Capture the cell that displays the provided text and extract its [x, y] central coordinate. 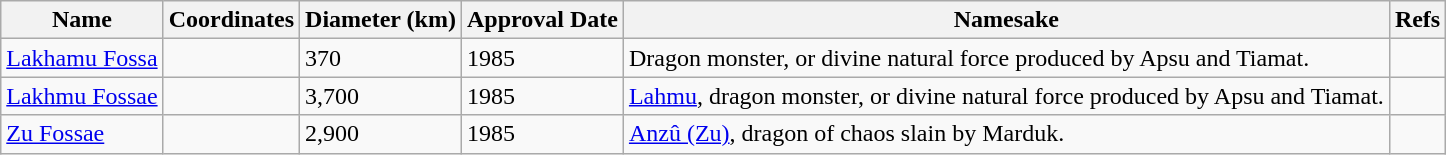
Lakhmu Fossae [82, 96]
Name [82, 20]
3,700 [381, 96]
Zu Fossae [82, 134]
Lakhamu Fossa [82, 58]
2,900 [381, 134]
Diameter (km) [381, 20]
Namesake [1006, 20]
Refs [1417, 20]
Lahmu, dragon monster, or divine natural force produced by Apsu and Tiamat. [1006, 96]
Anzû (Zu), dragon of chaos slain by Marduk. [1006, 134]
Coordinates [231, 20]
Approval Date [542, 20]
370 [381, 58]
Dragon monster, or divine natural force produced by Apsu and Tiamat. [1006, 58]
